Capture the cell that displays the provided text and extract its [x, y] central coordinate. 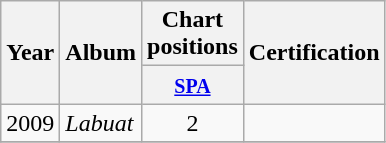
SPA [193, 85]
Certification [314, 52]
Chart positions [193, 34]
2009 [30, 123]
Labuat [101, 123]
Year [30, 52]
Album [101, 52]
2 [193, 123]
